Locate the cell with the specified text and output its [X, Y] center coordinate. 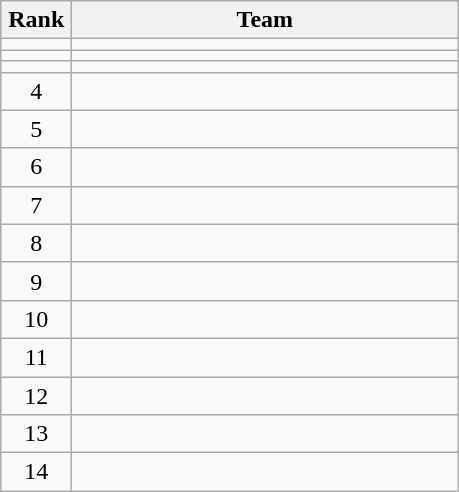
8 [36, 243]
10 [36, 319]
Rank [36, 20]
12 [36, 395]
7 [36, 205]
11 [36, 357]
13 [36, 434]
9 [36, 281]
5 [36, 129]
4 [36, 91]
6 [36, 167]
Team [265, 20]
14 [36, 472]
